Search for the cell housing the specified text and yield its (X, Y) center coordinate. 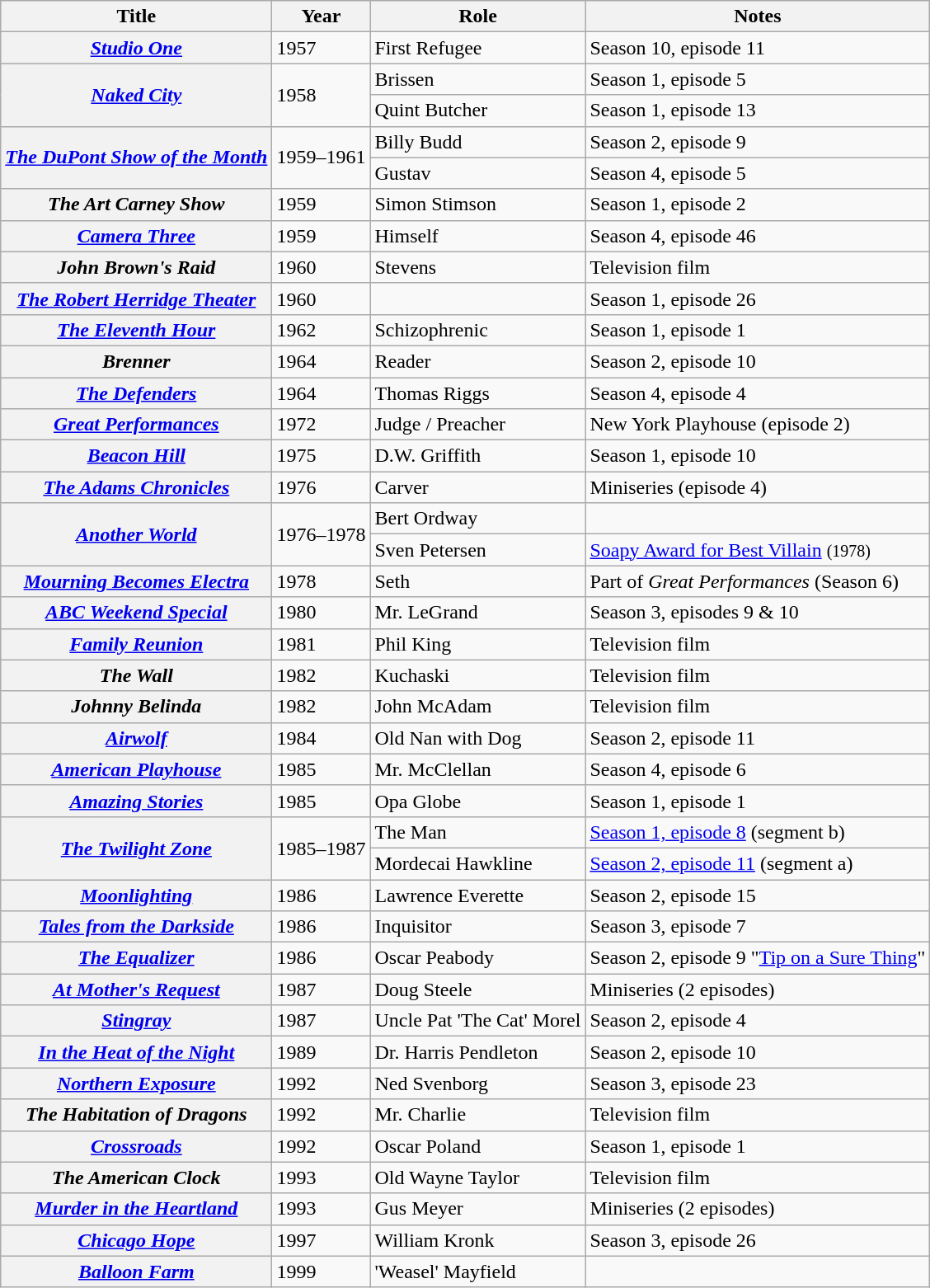
Season 1, episode 26 (758, 298)
The Robert Herridge Theater (137, 298)
Balloon Farm (137, 1272)
Studio One (137, 48)
The Defenders (137, 393)
Miniseries (episode 4) (758, 487)
Beacon Hill (137, 456)
Sven Petersen (478, 550)
Season 2, episode 9 "Tip on a Sure Thing" (758, 958)
1975 (322, 456)
Season 1, episode 8 (segment b) (758, 832)
Season 1, episode 5 (758, 79)
Himself (478, 236)
Thomas Riggs (478, 393)
Old Wayne Taylor (478, 1178)
At Mother's Request (137, 990)
Naked City (137, 95)
Title (137, 16)
1984 (322, 738)
The Habitation of Dragons (137, 1115)
Amazing Stories (137, 801)
Brenner (137, 361)
Season 10, episode 11 (758, 48)
Season 2, episode 15 (758, 895)
D.W. Griffith (478, 456)
In the Heat of the Night (137, 1052)
1976 (322, 487)
Soapy Award for Best Villain (1978) (758, 550)
Season 2, episode 4 (758, 1021)
Mordecai Hawkline (478, 863)
Mr. Charlie (478, 1115)
The Man (478, 832)
Carver (478, 487)
The Wall (137, 675)
William Kronk (478, 1240)
Season 3, episode 23 (758, 1084)
Season 1, episode 13 (758, 110)
1958 (322, 95)
Uncle Pat 'The Cat' Morel (478, 1021)
Notes (758, 16)
Airwolf (137, 738)
Tales from the Darkside (137, 927)
Opa Globe (478, 801)
Inquisitor (478, 927)
'Weasel' Mayfield (478, 1272)
ABC Weekend Special (137, 613)
Johnny Belinda (137, 707)
1981 (322, 644)
Murder in the Heartland (137, 1209)
Reader (478, 361)
Old Nan with Dog (478, 738)
Billy Budd (478, 142)
Season 2, episode 11 (758, 738)
First Refugee (478, 48)
Brissen (478, 79)
Season 4, episode 6 (758, 769)
The Equalizer (137, 958)
Season 1, episode 10 (758, 456)
New York Playhouse (episode 2) (758, 425)
1959–1961 (322, 157)
Crossroads (137, 1146)
1989 (322, 1052)
Oscar Poland (478, 1146)
John McAdam (478, 707)
Season 2, episode 9 (758, 142)
1997 (322, 1240)
Lawrence Everette (478, 895)
Simon Stimson (478, 204)
Stevens (478, 267)
Season 1, episode 2 (758, 204)
1976–1978 (322, 534)
Part of Great Performances (Season 6) (758, 581)
Another World (137, 534)
Northern Exposure (137, 1084)
Family Reunion (137, 644)
The Art Carney Show (137, 204)
John Brown's Raid (137, 267)
Season 4, episode 46 (758, 236)
Gus Meyer (478, 1209)
1999 (322, 1272)
Schizophrenic (478, 330)
Camera Three (137, 236)
American Playhouse (137, 769)
Season 3, episode 7 (758, 927)
The Twilight Zone (137, 848)
Year (322, 16)
The Eleventh Hour (137, 330)
Ned Svenborg (478, 1084)
Season 3, episode 26 (758, 1240)
Season 2, episode 11 (segment a) (758, 863)
Kuchaski (478, 675)
Season 4, episode 4 (758, 393)
1957 (322, 48)
1962 (322, 330)
1978 (322, 581)
Mr. McClellan (478, 769)
1972 (322, 425)
1985–1987 (322, 848)
Chicago Hope (137, 1240)
Gustav (478, 173)
1980 (322, 613)
Stingray (137, 1021)
Season 3, episodes 9 & 10 (758, 613)
Judge / Preacher (478, 425)
The DuPont Show of the Month (137, 157)
Dr. Harris Pendleton (478, 1052)
Role (478, 16)
The Adams Chronicles (137, 487)
Phil King (478, 644)
Seth (478, 581)
Moonlighting (137, 895)
Mr. LeGrand (478, 613)
Oscar Peabody (478, 958)
Doug Steele (478, 990)
Great Performances (137, 425)
Quint Butcher (478, 110)
Season 4, episode 5 (758, 173)
Mourning Becomes Electra (137, 581)
The American Clock (137, 1178)
Bert Ordway (478, 519)
